Determine the (x, y) coordinate at the center of the cell enclosing the given text.  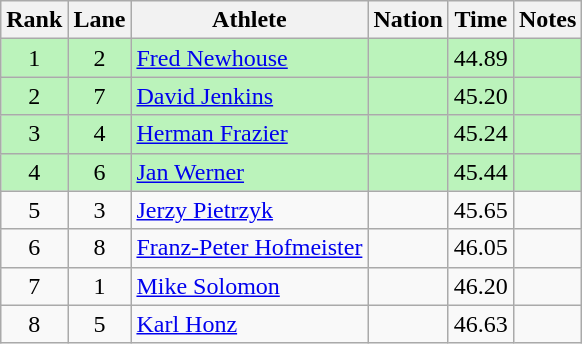
44.89 (480, 58)
46.63 (480, 324)
45.44 (480, 172)
45.20 (480, 96)
Athlete (250, 20)
Fred Newhouse (250, 58)
46.20 (480, 286)
Franz-Peter Hofmeister (250, 248)
Karl Honz (250, 324)
Time (480, 20)
45.65 (480, 210)
Herman Frazier (250, 134)
Lane (100, 20)
Notes (547, 20)
46.05 (480, 248)
Rank (34, 20)
Nation (408, 20)
Mike Solomon (250, 286)
Jan Werner (250, 172)
David Jenkins (250, 96)
Jerzy Pietrzyk (250, 210)
45.24 (480, 134)
